Return the [X, Y] coordinate for the center point of the cell that contains the specified text.  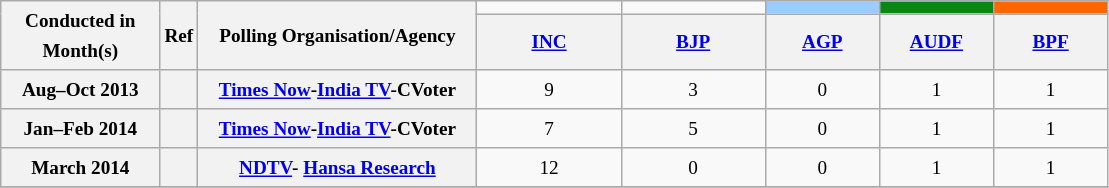
Ref [179, 36]
Polling Organisation/Agency [338, 36]
9 [549, 90]
AUDF [936, 42]
INC [549, 42]
March 2014 [80, 168]
Conducted in Month(s) [80, 36]
BPF [1051, 42]
NDTV- Hansa Research [338, 168]
12 [549, 168]
7 [549, 128]
5 [693, 128]
Aug–Oct 2013 [80, 90]
BJP [693, 42]
Jan–Feb 2014 [80, 128]
3 [693, 90]
AGP [822, 42]
